Detect which cell encompasses the target text, then output its (X, Y) center coordinate. 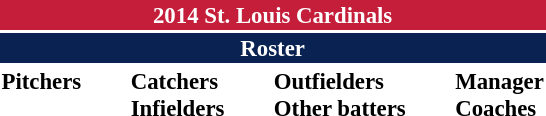
Roster (272, 48)
2014 St. Louis Cardinals (272, 15)
